From the cell containing the given text, extract its center point as (X, Y) coordinate. 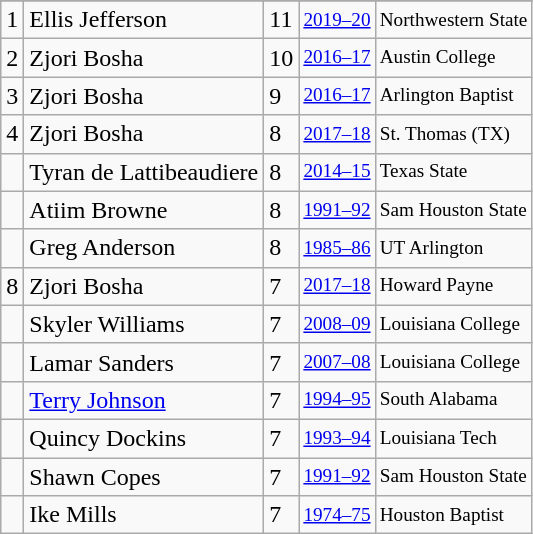
Skyler Williams (144, 324)
Tyran de Lattibeaudiere (144, 172)
3 (12, 96)
South Alabama (454, 400)
Shawn Copes (144, 477)
2008–09 (337, 324)
1 (12, 20)
Ike Mills (144, 515)
Northwestern State (454, 20)
1974–75 (337, 515)
1985–86 (337, 248)
UT Arlington (454, 248)
Houston Baptist (454, 515)
Texas State (454, 172)
St. Thomas (TX) (454, 134)
2019–20 (337, 20)
11 (282, 20)
2014–15 (337, 172)
2007–08 (337, 362)
Louisiana Tech (454, 438)
Ellis Jefferson (144, 20)
Terry Johnson (144, 400)
2 (12, 58)
Quincy Dockins (144, 438)
Arlington Baptist (454, 96)
10 (282, 58)
1993–94 (337, 438)
9 (282, 96)
1994–95 (337, 400)
Howard Payne (454, 286)
Austin College (454, 58)
Greg Anderson (144, 248)
Atiim Browne (144, 210)
4 (12, 134)
Lamar Sanders (144, 362)
